Detect which cell encompasses the target text, then output its (X, Y) center coordinate. 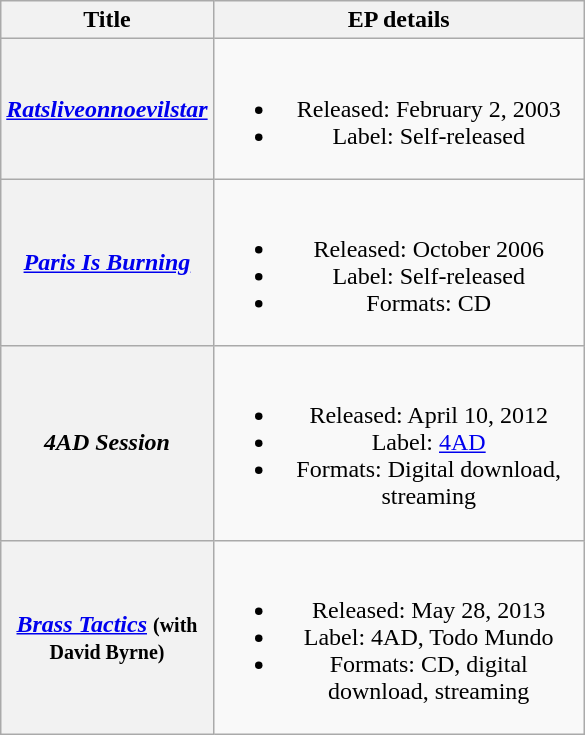
Released: October 2006Label: Self-releasedFormats: CD (398, 262)
EP details (398, 20)
Released: May 28, 2013Label: 4AD, Todo MundoFormats: CD, digital download, streaming (398, 637)
4AD Session (107, 443)
Brass Tactics (with David Byrne) (107, 637)
Ratsliveonnoevilstar (107, 109)
Paris Is Burning (107, 262)
Released: February 2, 2003Label: Self-released (398, 109)
Released: April 10, 2012Label: 4ADFormats: Digital download, streaming (398, 443)
Title (107, 20)
